Pinpoint the cell where the given text exists, returning its (X, Y) midpoint coordinate. 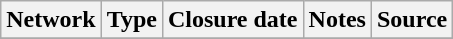
Source (412, 20)
Notes (337, 20)
Network (51, 20)
Type (132, 20)
Closure date (232, 20)
